For the text-containing cell, return its midpoint in (x, y) coordinate format. 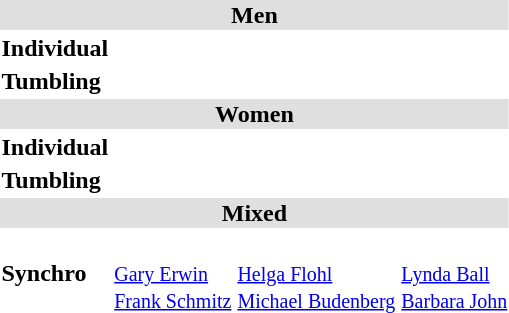
Men (254, 15)
Mixed (254, 213)
Women (254, 114)
